Provide the [x, y] coordinate of the cell's center where the given text is located.  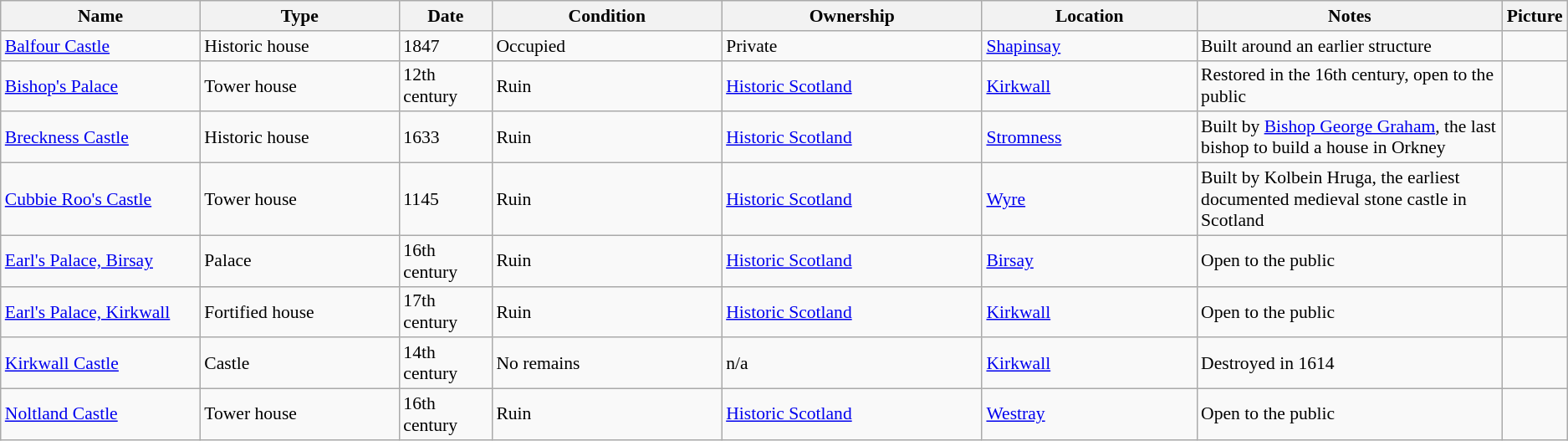
Name [100, 16]
Kirkwall Castle [100, 363]
Castle [299, 363]
Private [851, 46]
Stromness [1089, 137]
Restored in the 16th century, open to the public [1350, 85]
Birsay [1089, 261]
Built around an earlier structure [1350, 46]
Bishop's Palace [100, 85]
Earl's Palace, Kirkwall [100, 311]
Built by Kolbein Hruga, the earliest documented medieval stone castle in Scotland [1350, 199]
12th century [445, 85]
Notes [1350, 16]
Occupied [607, 46]
Destroyed in 1614 [1350, 363]
No remains [607, 363]
14th century [445, 363]
Built by Bishop George Graham, the last bishop to build a house in Orkney [1350, 137]
Location [1089, 16]
Breckness Castle [100, 137]
Shapinsay [1089, 46]
Date [445, 16]
Wyre [1089, 199]
Cubbie Roo's Castle [100, 199]
Type [299, 16]
1145 [445, 199]
17th century [445, 311]
Earl's Palace, Birsay [100, 261]
Fortified house [299, 311]
1847 [445, 46]
Westray [1089, 415]
Balfour Castle [100, 46]
1633 [445, 137]
Condition [607, 16]
Palace [299, 261]
Ownership [851, 16]
Noltland Castle [100, 415]
Picture [1535, 16]
n/a [851, 363]
